For the text-containing cell, return its midpoint in (x, y) coordinate format. 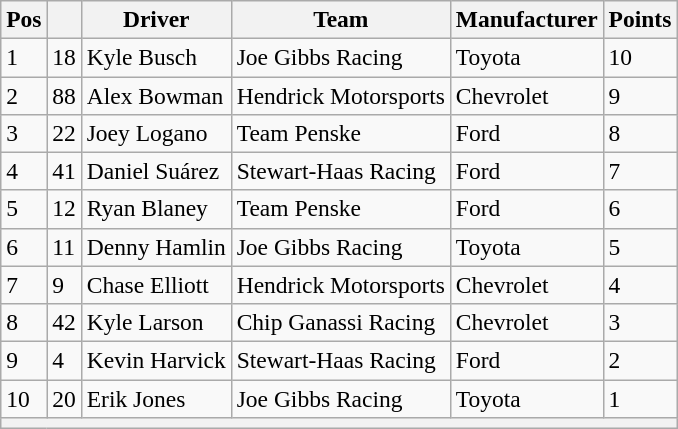
11 (64, 247)
20 (64, 398)
Kyle Busch (156, 57)
Points (640, 19)
Team (340, 19)
88 (64, 95)
Daniel Suárez (156, 171)
Driver (156, 19)
18 (64, 57)
Pos (24, 19)
Joey Logano (156, 133)
Manufacturer (526, 19)
22 (64, 133)
42 (64, 322)
Kevin Harvick (156, 360)
Ryan Blaney (156, 209)
Erik Jones (156, 398)
Kyle Larson (156, 322)
41 (64, 171)
Denny Hamlin (156, 247)
Chip Ganassi Racing (340, 322)
12 (64, 209)
Chase Elliott (156, 285)
Alex Bowman (156, 95)
